For the text-containing cell, return its midpoint in [x, y] coordinate format. 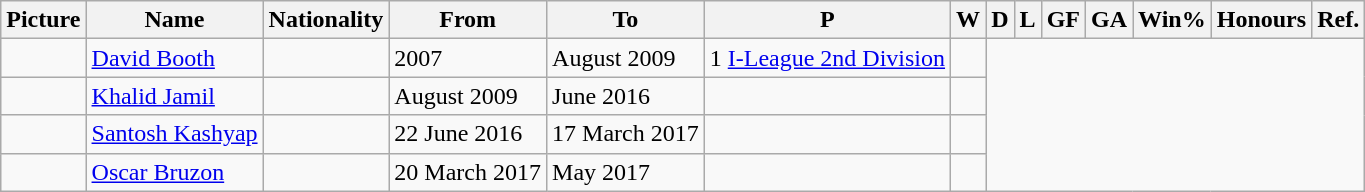
22 June 2016 [468, 134]
From [468, 20]
Santosh Kashyap [174, 134]
1 I-League 2nd Division [827, 58]
2007 [468, 58]
L [1028, 20]
GA [1110, 20]
Win% [1172, 20]
Honours [1261, 20]
GF [1063, 20]
Name [174, 20]
David Booth [174, 58]
Nationality [326, 20]
Khalid Jamil [174, 96]
17 March 2017 [626, 134]
May 2017 [626, 172]
To [626, 20]
June 2016 [626, 96]
Ref. [1338, 20]
20 March 2017 [468, 172]
D [1000, 20]
Oscar Bruzon [174, 172]
W [968, 20]
Picture [44, 20]
P [827, 20]
